Output the [x, y] coordinate of the center of the cell containing the given text.  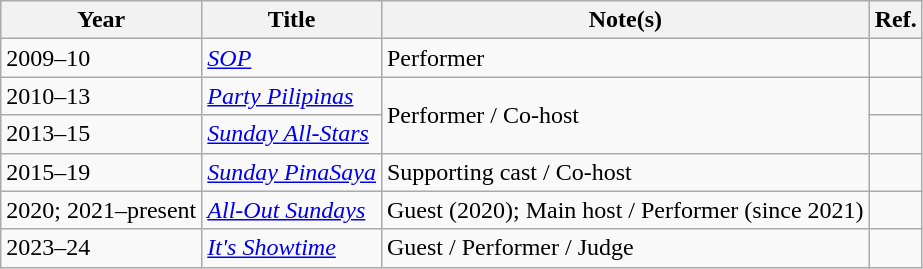
Guest / Performer / Judge [625, 248]
Guest (2020); Main host / Performer (since 2021) [625, 210]
Year [102, 20]
Performer [625, 58]
Ref. [896, 20]
Party Pilipinas [292, 96]
2010–13 [102, 96]
2023–24 [102, 248]
SOP [292, 58]
Note(s) [625, 20]
2020; 2021–present [102, 210]
2009–10 [102, 58]
Supporting cast / Co-host [625, 172]
2015–19 [102, 172]
Sunday PinaSaya [292, 172]
Sunday All-Stars [292, 134]
Title [292, 20]
2013–15 [102, 134]
All-Out Sundays [292, 210]
Performer / Co-host [625, 115]
It's Showtime [292, 248]
